For the text-containing cell, return its midpoint in (x, y) coordinate format. 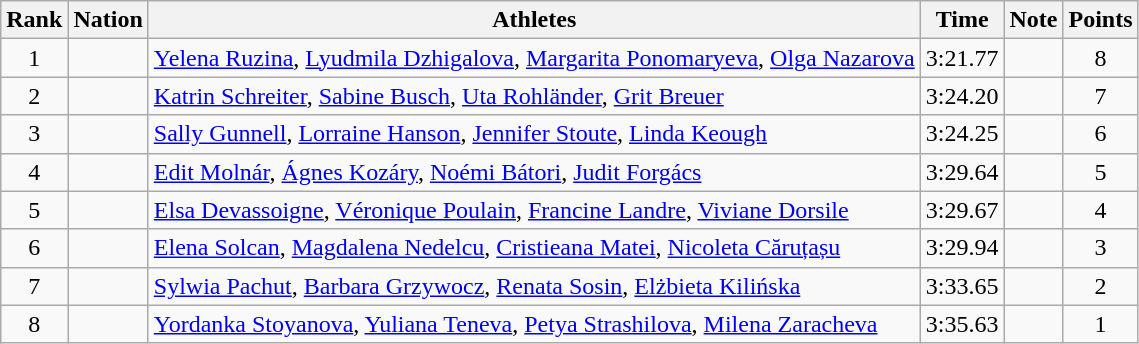
Elsa Devassoigne, Véronique Poulain, Francine Landre, Viviane Dorsile (534, 210)
3:35.63 (962, 324)
Elena Solcan, Magdalena Nedelcu, Cristieana Matei, Nicoleta Căruțașu (534, 248)
Katrin Schreiter, Sabine Busch, Uta Rohländer, Grit Breuer (534, 96)
Athletes (534, 20)
3:24.20 (962, 96)
3:33.65 (962, 286)
Time (962, 20)
Rank (34, 20)
Edit Molnár, Ágnes Kozáry, Noémi Bátori, Judit Forgács (534, 172)
Points (1100, 20)
Sylwia Pachut, Barbara Grzywocz, Renata Sosin, Elżbieta Kilińska (534, 286)
3:29.64 (962, 172)
Sally Gunnell, Lorraine Hanson, Jennifer Stoute, Linda Keough (534, 134)
Nation (108, 20)
Note (1034, 20)
3:29.94 (962, 248)
3:24.25 (962, 134)
Yelena Ruzina, Lyudmila Dzhigalova, Margarita Ponomaryeva, Olga Nazarova (534, 58)
3:29.67 (962, 210)
3:21.77 (962, 58)
Yordanka Stoyanova, Yuliana Teneva, Petya Strashilova, Milena Zaracheva (534, 324)
